From the cell containing the given text, extract its center point as (x, y) coordinate. 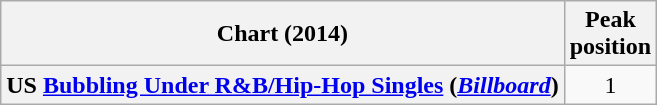
Chart (2014) (282, 34)
1 (610, 85)
Peakposition (610, 34)
US Bubbling Under R&B/Hip-Hop Singles (Billboard) (282, 85)
